Find where the given text appears and provide that cell's center as [x, y] coordinate. 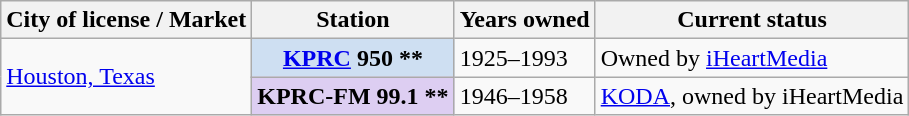
1946–1958 [524, 96]
Station [353, 20]
Years owned [524, 20]
City of license / Market [126, 20]
Current status [752, 20]
KODA, owned by iHeartMedia [752, 96]
Houston, Texas [126, 77]
1925–1993 [524, 58]
Owned by iHeartMedia [752, 58]
KPRC 950 ** [353, 58]
KPRC-FM 99.1 ** [353, 96]
